For the text-containing cell, return its midpoint in (X, Y) coordinate format. 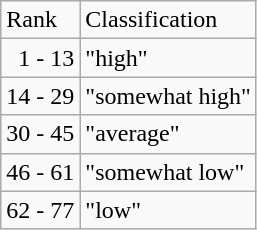
"somewhat low" (168, 172)
Classification (168, 20)
"somewhat high" (168, 96)
"high" (168, 58)
"low" (168, 210)
62 - 77 (40, 210)
1 - 13 (40, 58)
30 - 45 (40, 134)
46 - 61 (40, 172)
Rank (40, 20)
14 - 29 (40, 96)
"average" (168, 134)
